From the cell containing the given text, extract its center point as [X, Y] coordinate. 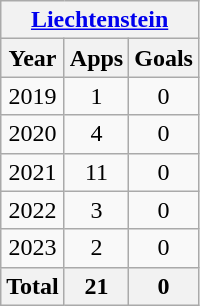
21 [96, 286]
Apps [96, 58]
2 [96, 248]
Goals [164, 58]
Year [33, 58]
11 [96, 172]
1 [96, 96]
2023 [33, 248]
4 [96, 134]
2019 [33, 96]
2022 [33, 210]
Total [33, 286]
Liechtenstein [100, 20]
2020 [33, 134]
3 [96, 210]
2021 [33, 172]
